Return the [x, y] coordinate for the center point of the cell that contains the specified text.  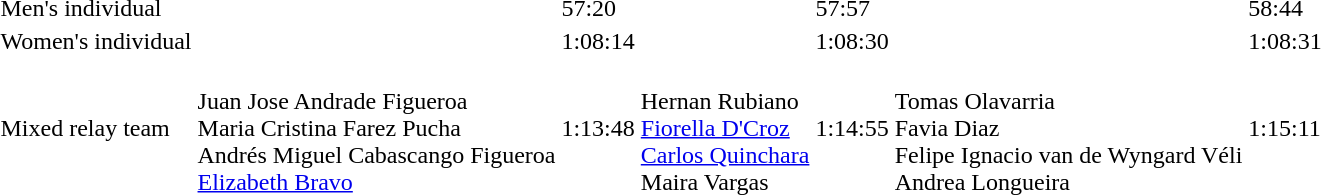
1:08:30 [852, 41]
1:08:14 [598, 41]
